From the cell containing the given text, extract its center point as [x, y] coordinate. 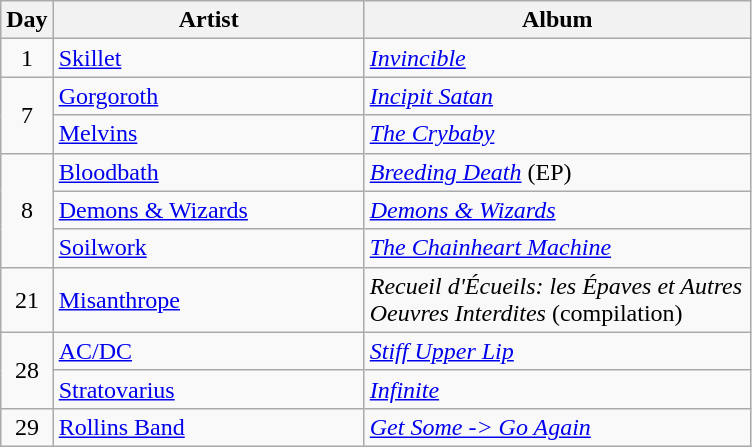
Breeding Death (EP) [557, 172]
Stratovarius [208, 389]
The Chainheart Machine [557, 248]
Day [27, 20]
Gorgoroth [208, 96]
Bloodbath [208, 172]
Rollins Band [208, 427]
Album [557, 20]
AC/DC [208, 351]
Infinite [557, 389]
Melvins [208, 134]
Recueil d'Écueils: les Épaves et Autres Oeuvres Interdites (compilation) [557, 300]
Skillet [208, 58]
The Crybaby [557, 134]
Incipit Satan [557, 96]
29 [27, 427]
8 [27, 210]
21 [27, 300]
28 [27, 370]
Artist [208, 20]
Get Some -> Go Again [557, 427]
Stiff Upper Lip [557, 351]
Soilwork [208, 248]
1 [27, 58]
Misanthrope [208, 300]
Invincible [557, 58]
7 [27, 115]
